Provide the [x, y] coordinate of the cell's center where the given text is located.  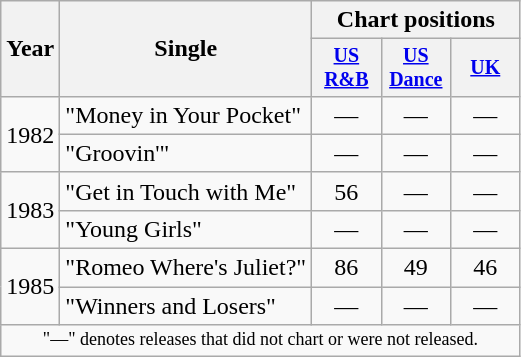
USR&B [346, 68]
"Young Girls" [186, 229]
"—" denotes releases that did not chart or were not released. [260, 340]
USDance [416, 68]
1985 [30, 287]
46 [486, 268]
Year [30, 49]
"Romeo Where's Juliet?" [186, 268]
"Money in Your Pocket" [186, 115]
1982 [30, 134]
Single [186, 49]
49 [416, 268]
"Groovin'" [186, 153]
56 [346, 191]
"Get in Touch with Me" [186, 191]
1983 [30, 210]
Chart positions [416, 20]
86 [346, 268]
UK [486, 68]
"Winners and Losers" [186, 306]
